Detect which cell encompasses the target text, then output its (X, Y) center coordinate. 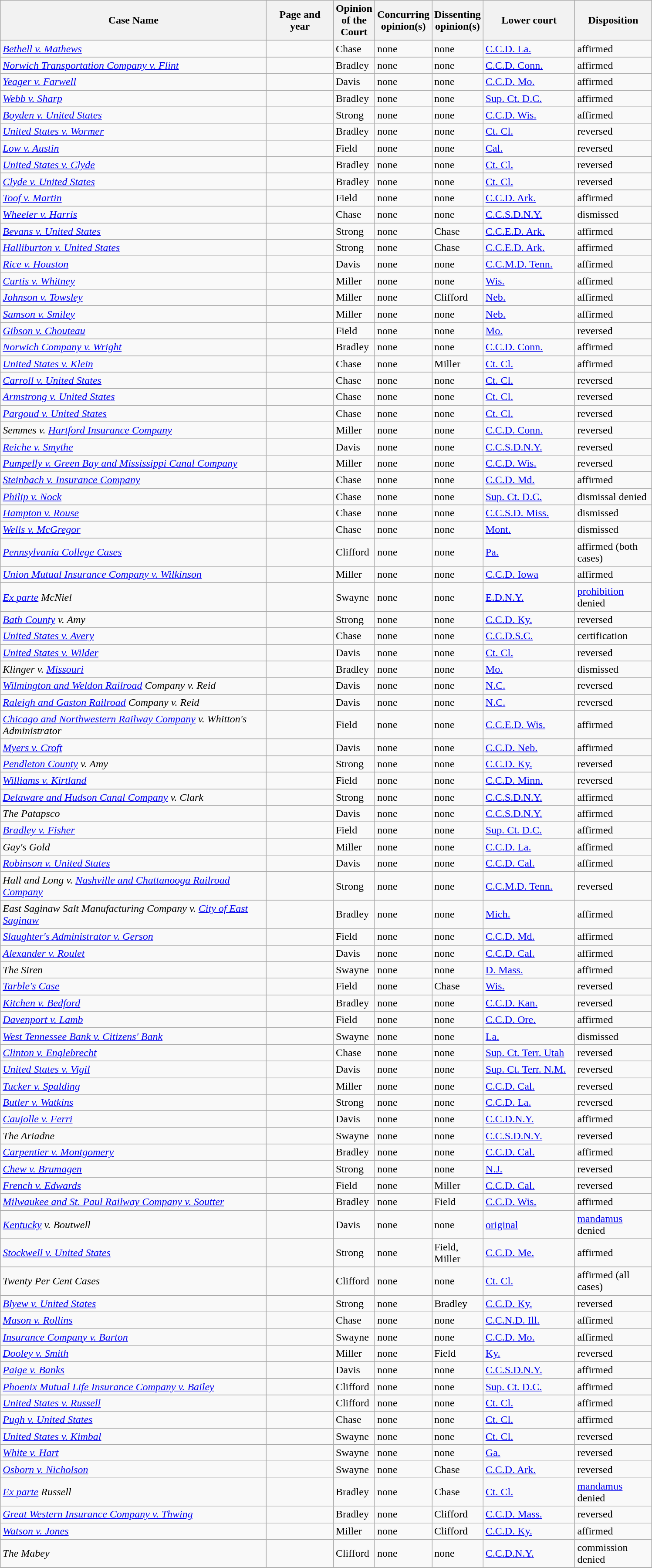
C.C.S.D. Miss. (529, 513)
Webb v. Sharp (133, 98)
Great Western Insurance Company v. Thwing (133, 1514)
United States v. Russell (133, 1403)
C.C.D.S.C. (529, 636)
Davenport v. Lamb (133, 1019)
C.C.D. Mass. (529, 1514)
Gibson v. Chouteau (133, 331)
Clinton v. Englebrecht (133, 1053)
certification (613, 636)
Stockwell v. United States (133, 1253)
N.J. (529, 1169)
Field, Miller (458, 1253)
Ky. (529, 1353)
Wilmington and Weldon Railroad Company v. Reid (133, 686)
commission denied (613, 1554)
Caujolle v. Ferri (133, 1119)
Page and year (300, 20)
The Siren (133, 970)
Johnson v. Towsley (133, 298)
Blyew v. United States (133, 1304)
C.C.D. Ore. (529, 1019)
Pa. (529, 552)
C.C.N.D. Ill. (529, 1320)
E.D.N.Y. (529, 597)
Paige v. Banks (133, 1370)
Union Mutual Insurance Company v. Wilkinson (133, 575)
Boyden v. United States (133, 115)
West Tennessee Bank v. Citizens' Bank (133, 1036)
C.C.E.D. Wis. (529, 725)
Hampton v. Rouse (133, 513)
Toof v. Martin (133, 198)
C.C.D. Me. (529, 1253)
Yeager v. Farwell (133, 82)
Ex parte McNiel (133, 597)
Sup. Ct. Terr. N.M. (529, 1069)
Watson v. Jones (133, 1531)
The Mabey (133, 1554)
Pennsylvania College Cases (133, 552)
Halliburton v. United States (133, 248)
East Saginaw Salt Manufacturing Company v. City of East Saginaw (133, 914)
Chew v. Brumagen (133, 1169)
Slaughter's Administrator v. Gerson (133, 937)
Reiche v. Smythe (133, 447)
The Ariadne (133, 1136)
Cal. (529, 148)
Carpentier v. Montgomery (133, 1152)
Bethell v. Mathews (133, 49)
Norwich Transportation Company v. Flint (133, 65)
United States v. Klein (133, 364)
French v. Edwards (133, 1185)
Pugh v. United States (133, 1420)
dismissal denied (613, 496)
Phoenix Mutual Life Insurance Company v. Bailey (133, 1387)
Twenty Per Cent Cases (133, 1281)
affirmed (both cases) (613, 552)
White v. Hart (133, 1453)
Butler v. Watkins (133, 1103)
Bradley v. Fisher (133, 830)
Raleigh and Gaston Railroad Company v. Reid (133, 702)
C.C.D. Kan. (529, 1003)
Klinger v. Missouri (133, 669)
C.C.D. Iowa (529, 575)
Milwaukee and St. Paul Railway Company v. Soutter (133, 1202)
Hall and Long v. Nashville and Chattanooga Railroad Company (133, 886)
Delaware and Hudson Canal Company v. Clark (133, 797)
United States v. Vigil (133, 1069)
Mont. (529, 530)
Williams v. Kirtland (133, 780)
United States v. Clyde (133, 165)
The Patapsco (133, 814)
Ga. (529, 1453)
Disposition (613, 20)
United States v. Avery (133, 636)
C.C.D. Neb. (529, 747)
Bevans v. United States (133, 231)
Curtis v. Whitney (133, 281)
D. Mass. (529, 970)
United States v. Kimbal (133, 1436)
Dissenting opinion(s) (458, 20)
Bath County v. Amy (133, 620)
Concurring opinion(s) (403, 20)
original (529, 1224)
Pumpelly v. Green Bay and Mississippi Canal Company (133, 463)
Insurance Company v. Barton (133, 1337)
United States v. Wormer (133, 132)
affirmed (all cases) (613, 1281)
C.C.D. Minn. (529, 780)
Steinbach v. Insurance Company (133, 480)
Semmes v. Hartford Insurance Company (133, 430)
Osborn v. Nicholson (133, 1470)
Kentucky v. Boutwell (133, 1224)
Wells v. McGregor (133, 530)
United States v. Wilder (133, 653)
Lower court (529, 20)
Chicago and Northwestern Railway Company v. Whitton's Administrator (133, 725)
Tarble's Case (133, 986)
Tucker v. Spalding (133, 1086)
Sup. Ct. Terr. Utah (529, 1053)
Robinson v. United States (133, 864)
Rice v. Houston (133, 264)
prohibition denied (613, 597)
Mich. (529, 914)
La. (529, 1036)
Armstrong v. United States (133, 397)
Samson v. Smiley (133, 314)
Carroll v. United States (133, 380)
Wheeler v. Harris (133, 214)
Myers v. Croft (133, 747)
Philip v. Nock (133, 496)
Ex parte Russell (133, 1492)
Mason v. Rollins (133, 1320)
Alexander v. Roulet (133, 953)
Kitchen v. Bedford (133, 1003)
Pendleton County v. Amy (133, 764)
Case Name (133, 20)
Gay's Gold (133, 847)
Low v. Austin (133, 148)
Clyde v. United States (133, 181)
Dooley v. Smith (133, 1353)
Opinion of the Court (354, 20)
Pargoud v. United States (133, 413)
Norwich Company v. Wright (133, 347)
